Scan for the cell matching the given text and deliver its [X, Y] coordinate at center. 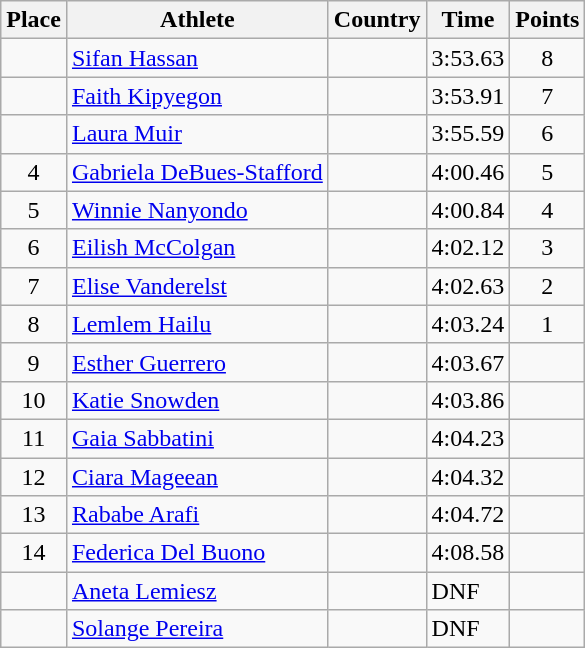
2 [548, 286]
Winnie Nanyondo [197, 210]
Gabriela DeBues-Stafford [197, 172]
Sifan Hassan [197, 58]
Place [34, 20]
Time [468, 20]
4:03.24 [468, 324]
Elise Vanderelst [197, 286]
4:04.72 [468, 515]
9 [34, 362]
3:55.59 [468, 134]
Points [548, 20]
4:02.63 [468, 286]
Lemlem Hailu [197, 324]
4:03.67 [468, 362]
3:53.91 [468, 96]
4:03.86 [468, 400]
Gaia Sabbatini [197, 438]
3:53.63 [468, 58]
Federica Del Buono [197, 553]
11 [34, 438]
1 [548, 324]
4:00.84 [468, 210]
Laura Muir [197, 134]
Athlete [197, 20]
Solange Pereira [197, 629]
3 [548, 248]
Faith Kipyegon [197, 96]
Esther Guerrero [197, 362]
Ciara Mageean [197, 477]
Aneta Lemiesz [197, 591]
Country [377, 20]
4:04.32 [468, 477]
12 [34, 477]
Eilish McColgan [197, 248]
13 [34, 515]
Katie Snowden [197, 400]
14 [34, 553]
10 [34, 400]
4:04.23 [468, 438]
4:02.12 [468, 248]
Rababe Arafi [197, 515]
4:08.58 [468, 553]
4:00.46 [468, 172]
